Identify which cell holds the provided text, then report its (X, Y) central coordinate. 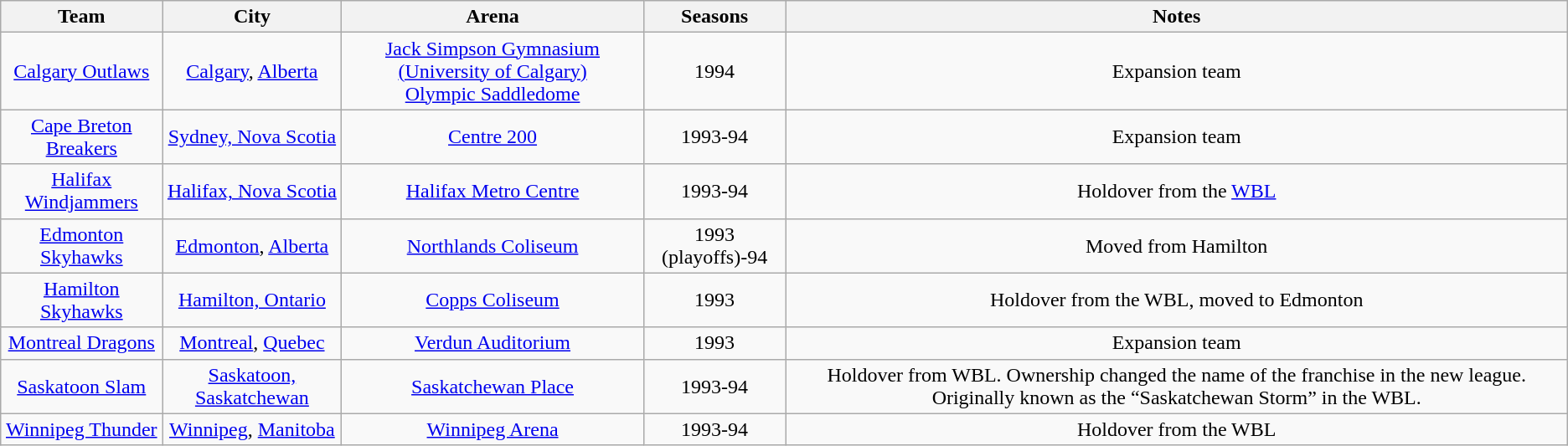
Hamilton, Ontario (252, 300)
Hamilton Skyhawks (82, 300)
Winnipeg Thunder (82, 429)
Edmonton Skyhawks (82, 246)
Calgary Outlaws (82, 71)
1993 (playoffs)-94 (714, 246)
1994 (714, 71)
Seasons (714, 17)
Cape Breton Breakers (82, 137)
Montreal, Quebec (252, 343)
Northlands Coliseum (493, 246)
Montreal Dragons (82, 343)
Notes (1176, 17)
Winnipeg Arena (493, 429)
Team (82, 17)
Arena (493, 17)
Halifax Metro Centre (493, 191)
Verdun Auditorium (493, 343)
Halifax Windjammers (82, 191)
Sydney, Nova Scotia (252, 137)
Saskatchewan Place (493, 387)
Jack Simpson Gymnasium (University of Calgary)Olympic Saddledome (493, 71)
Copps Coliseum (493, 300)
Edmonton, Alberta (252, 246)
Holdover from the WBL, moved to Edmonton (1176, 300)
Winnipeg, Manitoba (252, 429)
Moved from Hamilton (1176, 246)
Saskatoon Slam (82, 387)
Halifax, Nova Scotia (252, 191)
Centre 200 (493, 137)
Calgary, Alberta (252, 71)
Holdover from WBL. Ownership changed the name of the franchise in the new league. Originally known as the “Saskatchewan Storm” in the WBL. (1176, 387)
City (252, 17)
Saskatoon, Saskatchewan (252, 387)
